Determine the (X, Y) coordinate at the center of the cell enclosing the given text.  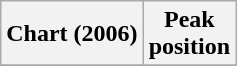
Peakposition (189, 34)
Chart (2006) (72, 34)
